Provide the (x, y) coordinate of the cell's center where the given text is located.  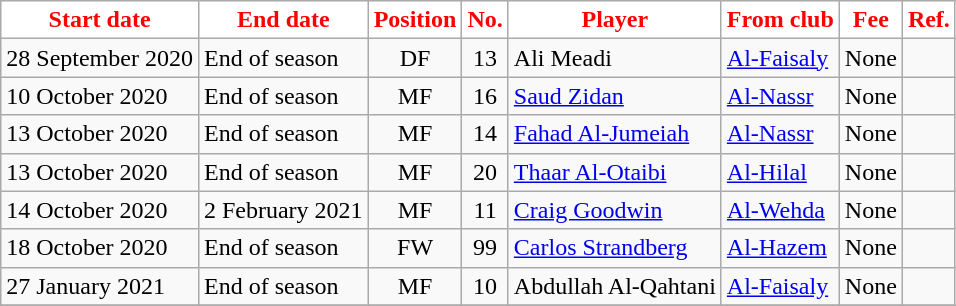
10 October 2020 (100, 96)
28 September 2020 (100, 58)
Carlos Strandberg (614, 248)
13 (485, 58)
Fahad Al-Jumeiah (614, 134)
Craig Goodwin (614, 210)
Ref. (928, 20)
Fee (870, 20)
Player (614, 20)
Al-Hazem (780, 248)
From club (780, 20)
Saud Zidan (614, 96)
Position (415, 20)
End date (283, 20)
11 (485, 210)
10 (485, 286)
Al-Wehda (780, 210)
27 January 2021 (100, 286)
14 (485, 134)
2 February 2021 (283, 210)
Thaar Al-Otaibi (614, 172)
18 October 2020 (100, 248)
Start date (100, 20)
Abdullah Al-Qahtani (614, 286)
FW (415, 248)
No. (485, 20)
DF (415, 58)
Al-Hilal (780, 172)
20 (485, 172)
99 (485, 248)
Ali Meadi (614, 58)
14 October 2020 (100, 210)
16 (485, 96)
